Detect which cell encompasses the target text, then output its [X, Y] center coordinate. 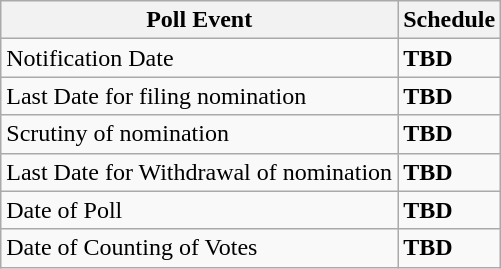
Schedule [450, 20]
Last Date for Withdrawal of nomination [200, 172]
Date of Poll [200, 210]
Date of Counting of Votes [200, 248]
Poll Event [200, 20]
Notification Date [200, 58]
Last Date for filing nomination [200, 96]
Scrutiny of nomination [200, 134]
